Capture the cell that displays the provided text and extract its (x, y) central coordinate. 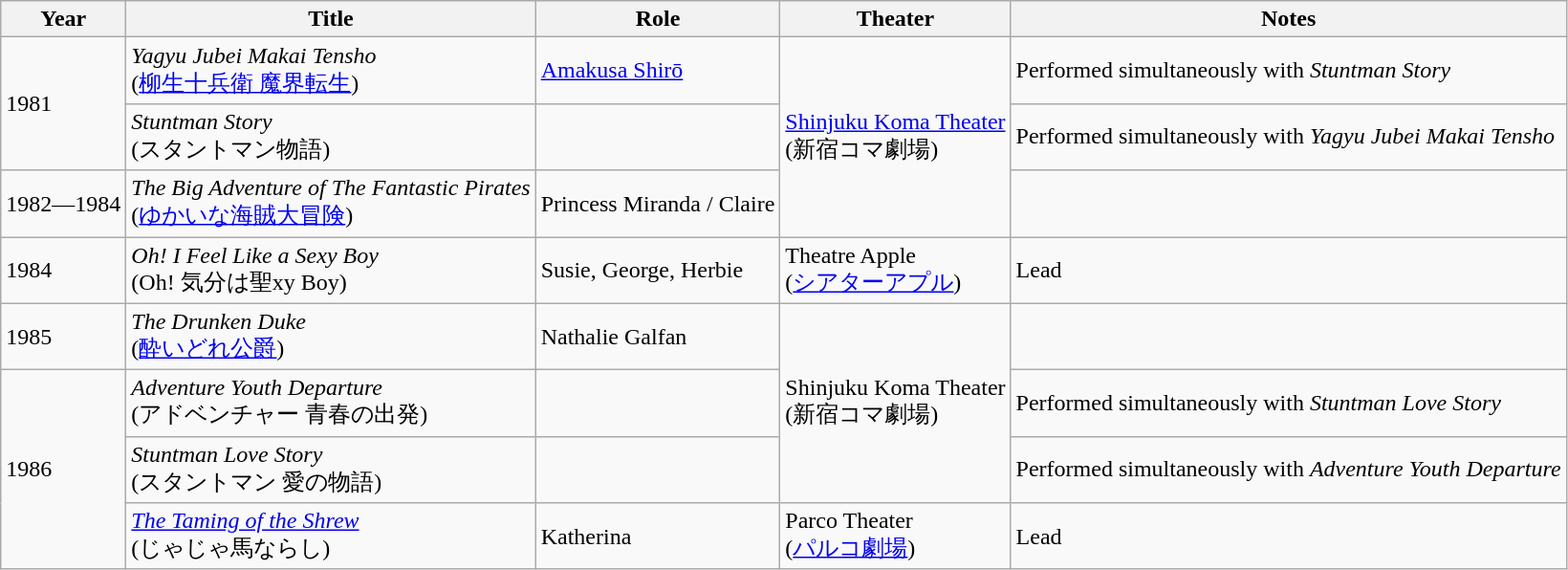
Nathalie Galfan (658, 337)
Theater (895, 19)
Performed simultaneously with Stuntman Story (1289, 71)
Princess Miranda / Claire (658, 204)
Susie, George, Herbie (658, 271)
Katherina (658, 537)
Role (658, 19)
1984 (63, 271)
Yagyu Jubei Makai Tensho(柳生十兵衛 魔界転生) (331, 71)
Theatre Apple(シアターアプル) (895, 271)
Notes (1289, 19)
Oh! I Feel Like a Sexy Boy(Oh! 気分は聖xy Boy) (331, 271)
Parco Theater(パルコ劇場) (895, 537)
1981 (63, 103)
Performed simultaneously with Stuntman Love Story (1289, 404)
The Taming of the Shrew(じゃじゃ馬ならし) (331, 537)
Adventure Youth Departure(アドベンチャー 青春の出発) (331, 404)
Performed simultaneously with Adventure Youth Departure (1289, 470)
The Big Adventure of The Fantastic Pirates(ゆかいな海賊大冒険) (331, 204)
1982—1984 (63, 204)
Title (331, 19)
The Drunken Duke(酔いどれ公爵) (331, 337)
1985 (63, 337)
Year (63, 19)
Stuntman Love Story(スタントマン 愛の物語) (331, 470)
Amakusa Shirō (658, 71)
Stuntman Story(スタントマン物語) (331, 137)
Performed simultaneously with Yagyu Jubei Makai Tensho (1289, 137)
1986 (63, 471)
